Identify which cell holds the provided text, then report its [x, y] central coordinate. 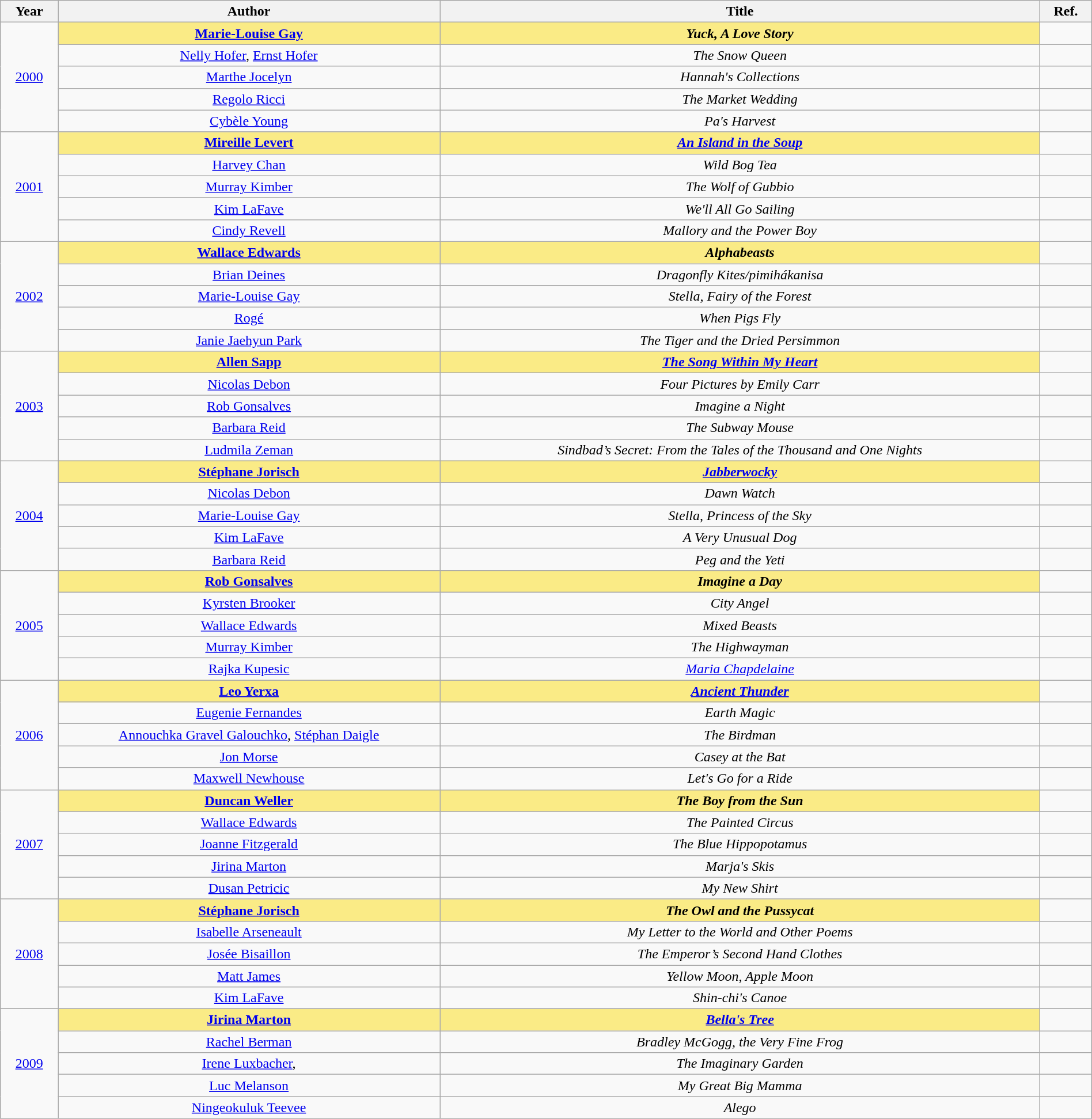
2006 [29, 735]
The Painted Circus [740, 822]
An Island in the Soup [740, 143]
Stella, Princess of the Sky [740, 515]
2000 [29, 77]
Yuck, A Love Story [740, 33]
The Birdman [740, 735]
Cindy Revell [249, 230]
Jabberwocky [740, 472]
Maria Chapdelaine [740, 669]
Dragonfly Kites/pimihákanisa [740, 275]
Yellow Moon, Apple Moon [740, 976]
Ref. [1066, 12]
Dusan Petricic [249, 888]
The Emperor’s Second Hand Clothes [740, 954]
Duncan Weller [249, 801]
Casey at the Bat [740, 757]
Pa's Harvest [740, 121]
Maxwell Newhouse [249, 779]
My Letter to the World and Other Poems [740, 932]
Bradley McGogg, the Very Fine Frog [740, 1042]
Nelly Hofer, Ernst Hofer [249, 55]
2002 [29, 296]
The Owl and the Pussycat [740, 910]
Irene Luxbacher, [249, 1064]
Stella, Fairy of the Forest [740, 297]
2003 [29, 406]
Joanne Fitzgerald [249, 844]
Year [29, 12]
Peg and the Yeti [740, 559]
2007 [29, 844]
Rajka Kupesic [249, 669]
2001 [29, 187]
Isabelle Arseneault [249, 932]
Ludmila Zeman [249, 450]
Leo Yerxa [249, 691]
Author [249, 12]
Mixed Beasts [740, 625]
Allen Sapp [249, 362]
2008 [29, 954]
My Great Big Mamma [740, 1086]
Josée Bisaillon [249, 954]
Hannah's Collections [740, 77]
Shin-chi's Canoe [740, 998]
The Market Wedding [740, 99]
Rachel Berman [249, 1042]
When Pigs Fly [740, 318]
Four Pictures by Emily Carr [740, 384]
Regolo Ricci [249, 99]
Title [740, 12]
Let's Go for a Ride [740, 779]
The Wolf of Gubbio [740, 187]
The Subway Mouse [740, 428]
Luc Melanson [249, 1086]
Harvey Chan [249, 165]
Earth Magic [740, 713]
Jon Morse [249, 757]
Sindbad’s Secret: From the Tales of the Thousand and One Nights [740, 450]
Wild Bog Tea [740, 165]
Marja's Skis [740, 866]
Brian Deines [249, 275]
Kyrsten Brooker [249, 603]
Matt James [249, 976]
Rogé [249, 318]
Janie Jaehyun Park [249, 340]
2004 [29, 515]
Ancient Thunder [740, 691]
2005 [29, 625]
A Very Unusual Dog [740, 537]
Dawn Watch [740, 494]
The Boy from the Sun [740, 801]
Alego [740, 1107]
Annouchka Gravel Galouchko, Stéphan Daigle [249, 735]
2009 [29, 1064]
Ningeokuluk Teevee [249, 1107]
City Angel [740, 603]
The Tiger and the Dried Persimmon [740, 340]
Cybèle Young [249, 121]
The Blue Hippopotamus [740, 844]
Bella's Tree [740, 1020]
Marthe Jocelyn [249, 77]
Eugenie Fernandes [249, 713]
We'll All Go Sailing [740, 208]
Alphabeasts [740, 252]
Imagine a Day [740, 581]
The Song Within My Heart [740, 362]
Mireille Levert [249, 143]
The Imaginary Garden [740, 1064]
Mallory and the Power Boy [740, 230]
My New Shirt [740, 888]
The Highwayman [740, 647]
The Snow Queen [740, 55]
Imagine a Night [740, 406]
